Find where the given text appears and provide that cell's center as [X, Y] coordinate. 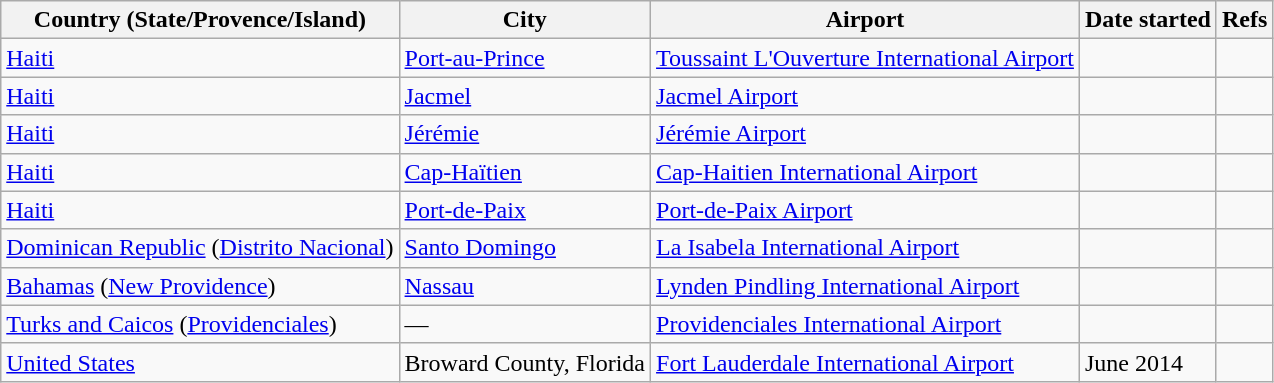
Providenciales International Airport [866, 324]
Lynden Pindling International Airport [866, 286]
Fort Lauderdale International Airport [866, 362]
Toussaint L'Ouverture International Airport [866, 58]
Jacmel [524, 96]
Country (State/Provence/Island) [200, 20]
June 2014 [1148, 362]
United States [200, 362]
City [524, 20]
Bahamas (New Providence) [200, 286]
Port-de-Paix Airport [866, 210]
Date started [1148, 20]
Dominican Republic (Distrito Nacional) [200, 248]
Jérémie [524, 134]
Jérémie Airport [866, 134]
Refs [1244, 20]
Airport [866, 20]
Cap-Haitien International Airport [866, 172]
Port-au-Prince [524, 58]
La Isabela International Airport [866, 248]
Broward County, Florida [524, 362]
Cap-Haïtien [524, 172]
Port-de-Paix [524, 210]
Jacmel Airport [866, 96]
— [524, 324]
Nassau [524, 286]
Santo Domingo [524, 248]
Turks and Caicos (Providenciales) [200, 324]
